From the cell containing the given text, extract its center point as [X, Y] coordinate. 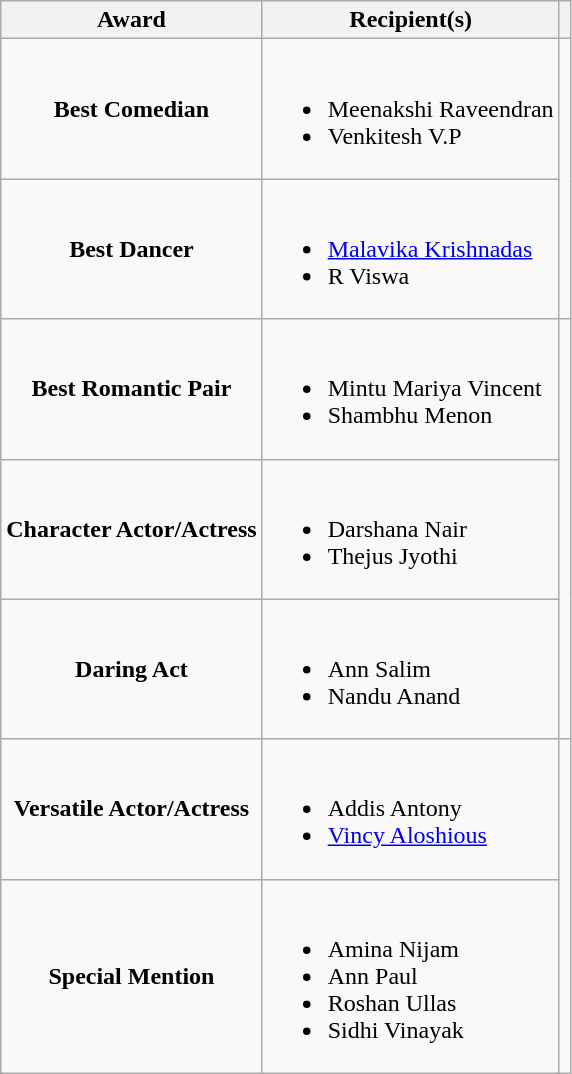
Recipient(s) [410, 20]
Daring Act [132, 669]
Versatile Actor/Actress [132, 809]
Best Romantic Pair [132, 389]
Meenakshi RaveendranVenkitesh V.P [410, 109]
Character Actor/Actress [132, 529]
Darshana NairThejus Jyothi [410, 529]
Amina NijamAnn PaulRoshan UllasSidhi Vinayak [410, 976]
Malavika KrishnadasR Viswa [410, 249]
Mintu Mariya VincentShambhu Menon [410, 389]
Award [132, 20]
Ann SalimNandu Anand [410, 669]
Special Mention [132, 976]
Best Comedian [132, 109]
Best Dancer [132, 249]
Addis AntonyVincy Aloshious [410, 809]
